From the cell containing the given text, extract its center point as [x, y] coordinate. 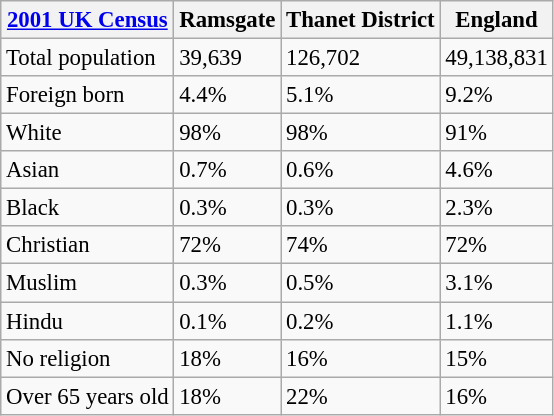
4.6% [496, 170]
0.5% [360, 283]
England [496, 20]
0.2% [360, 321]
74% [360, 245]
15% [496, 358]
126,702 [360, 58]
9.2% [496, 95]
2.3% [496, 208]
39,639 [228, 58]
Muslim [88, 283]
1.1% [496, 321]
2001 UK Census [88, 20]
49,138,831 [496, 58]
Hindu [88, 321]
5.1% [360, 95]
4.4% [228, 95]
White [88, 133]
91% [496, 133]
Total population [88, 58]
Christian [88, 245]
3.1% [496, 283]
0.1% [228, 321]
Black [88, 208]
Over 65 years old [88, 396]
Asian [88, 170]
0.7% [228, 170]
Ramsgate [228, 20]
Foreign born [88, 95]
No religion [88, 358]
Thanet District [360, 20]
0.6% [360, 170]
22% [360, 396]
